Return [X, Y] of the center of cell containing provided text 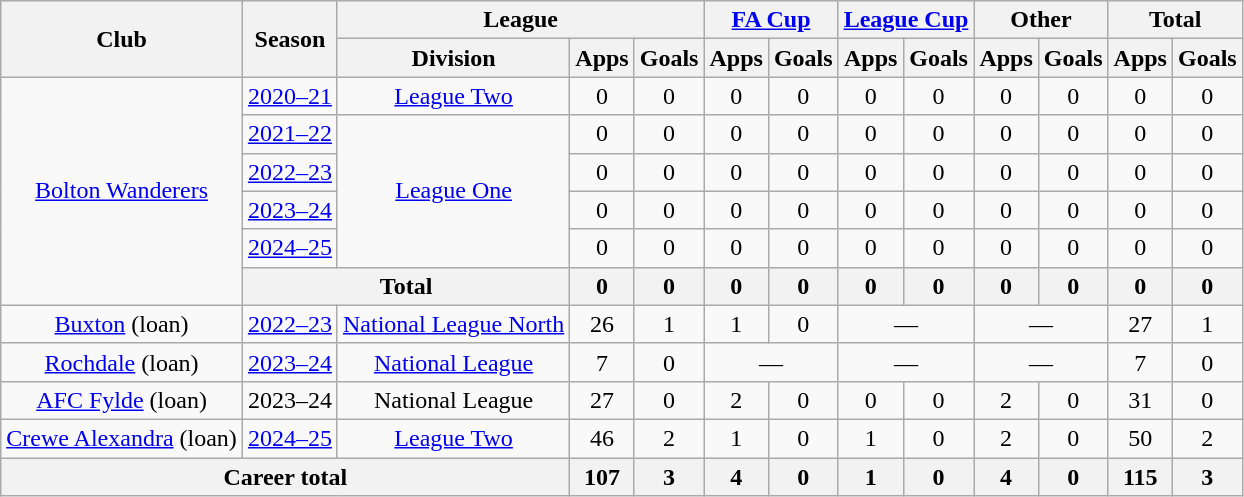
Rochdale (loan) [122, 362]
Club [122, 39]
50 [1140, 438]
2021–22 [290, 134]
Season [290, 39]
107 [602, 477]
League One [453, 191]
National League North [453, 324]
Crewe Alexandra (loan) [122, 438]
Career total [286, 477]
46 [602, 438]
AFC Fylde (loan) [122, 400]
26 [602, 324]
FA Cup [771, 20]
Bolton Wanderers [122, 191]
League Cup [906, 20]
Buxton (loan) [122, 324]
Other [1041, 20]
League [520, 20]
31 [1140, 400]
2020–21 [290, 96]
115 [1140, 477]
Division [453, 58]
